Pinpoint the cell where the given text exists, returning its [X, Y] midpoint coordinate. 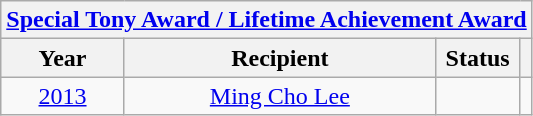
Recipient [280, 58]
Status [477, 58]
Year [63, 58]
2013 [63, 96]
Special Tony Award / Lifetime Achievement Award [266, 20]
Ming Cho Lee [280, 96]
